Locate the cell with the specified text and output its [x, y] center coordinate. 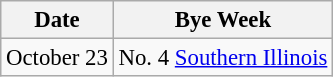
October 23 [57, 58]
Bye Week [222, 20]
No. 4 Southern Illinois [222, 58]
Date [57, 20]
